For the text-containing cell, return its midpoint in [x, y] coordinate format. 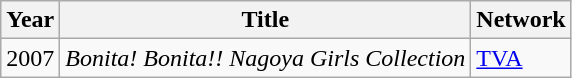
Title [266, 20]
2007 [30, 58]
Network [521, 20]
Bonita! Bonita!! Nagoya Girls Collection [266, 58]
TVA [521, 58]
Year [30, 20]
